Scan for the cell matching the given text and deliver its [x, y] coordinate at center. 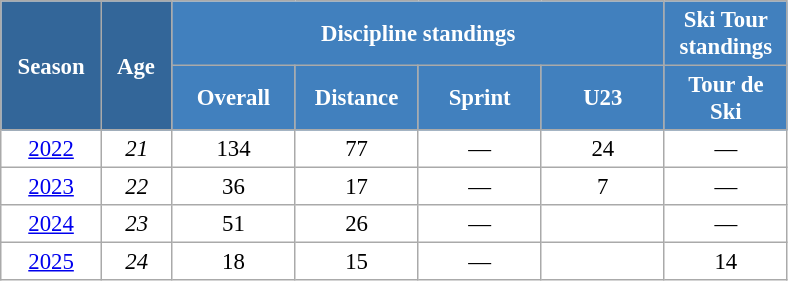
26 [356, 224]
14 [726, 262]
15 [356, 262]
7 [602, 187]
Overall [234, 98]
23 [136, 224]
2023 [52, 187]
21 [136, 149]
2024 [52, 224]
22 [136, 187]
Discipline standings [418, 34]
134 [234, 149]
77 [356, 149]
36 [234, 187]
2022 [52, 149]
U23 [602, 98]
18 [234, 262]
51 [234, 224]
17 [356, 187]
Age [136, 66]
Season [52, 66]
Tour deSki [726, 98]
Ski Tour standings [726, 34]
2025 [52, 262]
Sprint [480, 98]
Distance [356, 98]
